Find where the given text appears and provide that cell's center as (x, y) coordinate. 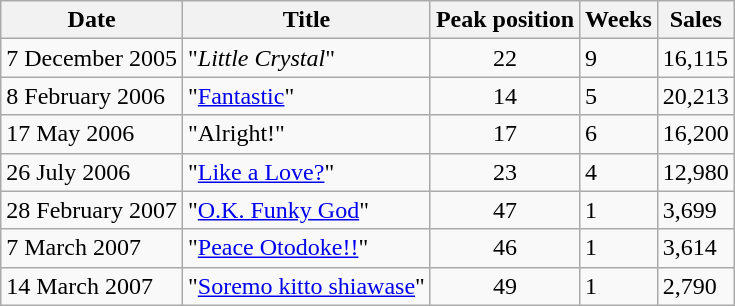
20,213 (696, 96)
14 (504, 96)
12,980 (696, 172)
Peak position (504, 20)
Weeks (619, 20)
3,614 (696, 248)
28 February 2007 (92, 210)
7 December 2005 (92, 58)
6 (619, 134)
"Little Crystal" (306, 58)
Date (92, 20)
16,200 (696, 134)
47 (504, 210)
17 (504, 134)
"Peace Otodoke!!" (306, 248)
Title (306, 20)
4 (619, 172)
16,115 (696, 58)
"Soremo kitto shiawase" (306, 286)
"Like a Love?" (306, 172)
26 July 2006 (92, 172)
17 May 2006 (92, 134)
14 March 2007 (92, 286)
"O.K. Funky God" (306, 210)
5 (619, 96)
7 March 2007 (92, 248)
9 (619, 58)
49 (504, 286)
22 (504, 58)
Sales (696, 20)
"Alright!" (306, 134)
8 February 2006 (92, 96)
"Fantastic" (306, 96)
23 (504, 172)
46 (504, 248)
2,790 (696, 286)
3,699 (696, 210)
